Provide the [X, Y] coordinate of the cell's center where the given text is located.  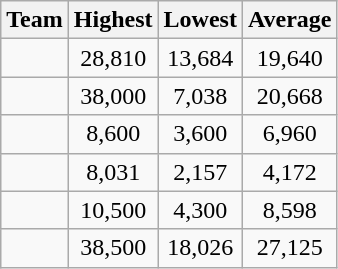
Team [35, 20]
38,000 [113, 96]
27,125 [290, 248]
6,960 [290, 134]
7,038 [200, 96]
4,172 [290, 172]
Average [290, 20]
8,598 [290, 210]
3,600 [200, 134]
20,668 [290, 96]
8,031 [113, 172]
10,500 [113, 210]
Lowest [200, 20]
13,684 [200, 58]
19,640 [290, 58]
18,026 [200, 248]
2,157 [200, 172]
38,500 [113, 248]
28,810 [113, 58]
4,300 [200, 210]
Highest [113, 20]
8,600 [113, 134]
